Identify which cell holds the provided text, then report its (x, y) central coordinate. 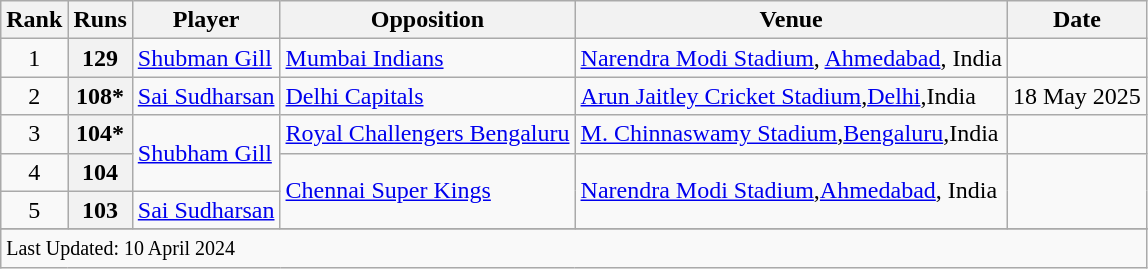
Runs (100, 20)
Delhi Capitals (428, 96)
3 (34, 134)
Date (1076, 20)
Mumbai Indians (428, 58)
5 (34, 210)
108* (100, 96)
Venue (791, 20)
129 (100, 58)
104* (100, 134)
Narendra Modi Stadium, Ahmedabad, India (791, 58)
104 (100, 172)
Chennai Super Kings (428, 191)
Rank (34, 20)
18 May 2025 (1076, 96)
1 (34, 58)
Opposition (428, 20)
2 (34, 96)
Shubman Gill (206, 58)
103 (100, 210)
Arun Jaitley Cricket Stadium,Delhi,India (791, 96)
Narendra Modi Stadium,Ahmedabad, India (791, 191)
Player (206, 20)
M. Chinnaswamy Stadium,Bengaluru,India (791, 134)
Royal Challengers Bengaluru (428, 134)
Shubham Gill (206, 153)
4 (34, 172)
Last Updated: 10 April 2024 (574, 248)
